For the text-containing cell, return its midpoint in (x, y) coordinate format. 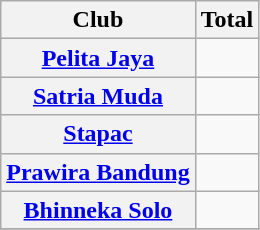
Club (98, 20)
Pelita Jaya (98, 58)
Stapac (98, 134)
Prawira Bandung (98, 172)
Bhinneka Solo (98, 210)
Total (227, 20)
Satria Muda (98, 96)
